Find where the given text appears and provide that cell's center as [x, y] coordinate. 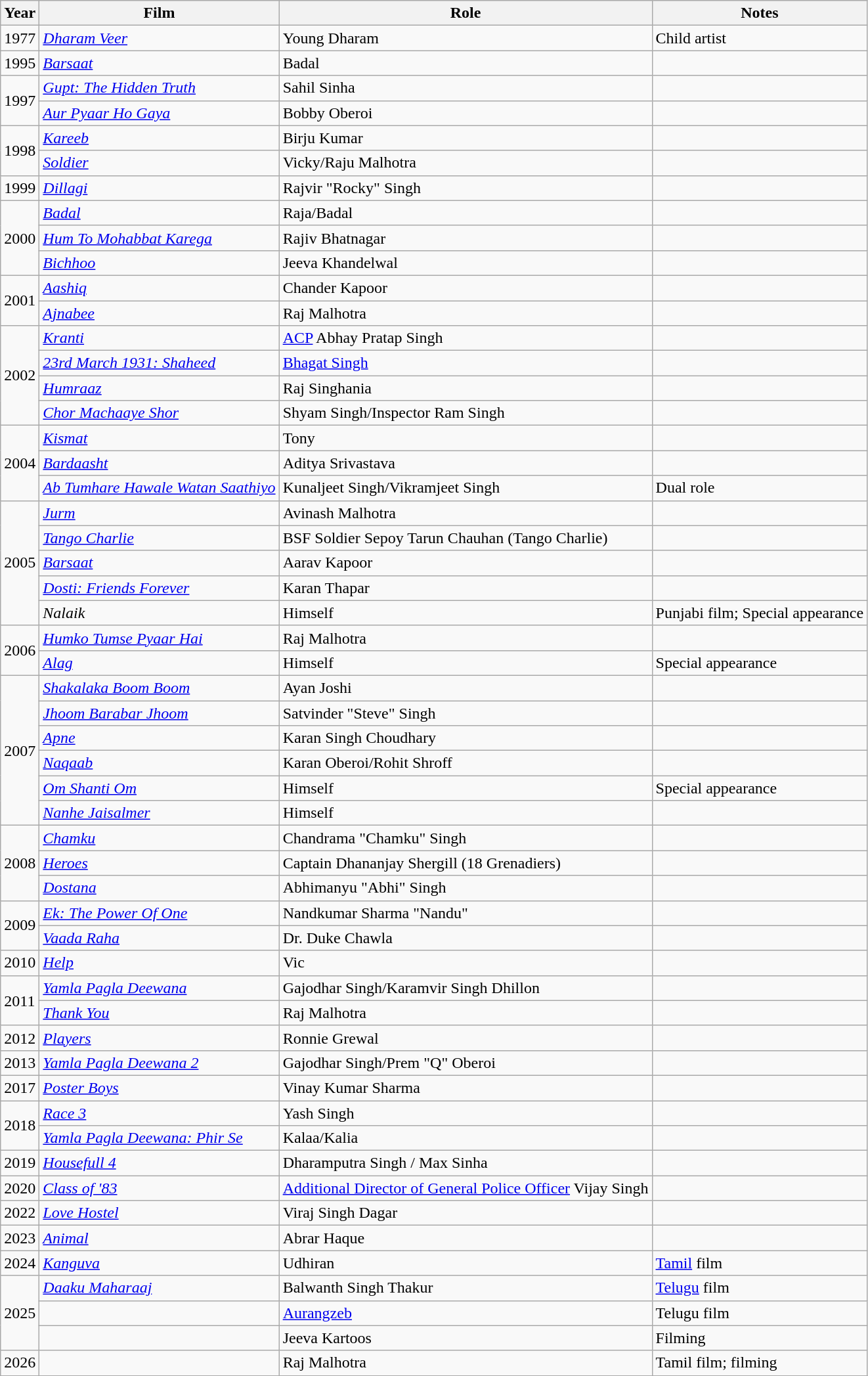
Race 3 [159, 1113]
Young Dharam [466, 38]
BSF Soldier Sepoy Tarun Chauhan (Tango Charlie) [466, 538]
Housefull 4 [159, 1163]
Hum To Mohabbat Karega [159, 238]
Animal [159, 1238]
Gupt: The Hidden Truth [159, 88]
1999 [20, 188]
Aur Pyaar Ho Gaya [159, 113]
Vaada Raha [159, 938]
Humraaz [159, 388]
Raj Singhania [466, 388]
2006 [20, 650]
Dharam Veer [159, 38]
Viraj Singh Dagar [466, 1213]
2024 [20, 1263]
Sahil Sinha [466, 88]
Daaku Maharaaj [159, 1288]
Kareeb [159, 138]
Dual role [760, 488]
Karan Oberoi/Rohit Shroff [466, 763]
Ajnabee [159, 313]
2005 [20, 563]
Kanguva [159, 1263]
Tamil film [760, 1263]
Kunaljeet Singh/Vikramjeet Singh [466, 488]
Karan Singh Choudhary [466, 738]
Bhagat Singh [466, 363]
2023 [20, 1238]
2004 [20, 463]
Chor Machaaye Shor [159, 413]
Tony [466, 438]
2025 [20, 1313]
Nanhe Jaisalmer [159, 813]
Ab Tumhare Hawale Watan Saathiyo [159, 488]
Class of '83 [159, 1188]
2009 [20, 925]
Aarav Kapoor [466, 563]
Jeeva Kartoos [466, 1338]
Alag [159, 663]
Tamil film; filming [760, 1363]
Ayan Joshi [466, 688]
Kranti [159, 338]
Dosti: Friends Forever [159, 588]
Satvinder "Steve" Singh [466, 713]
1977 [20, 38]
2020 [20, 1188]
1997 [20, 100]
Additional Director of General Police Officer Vijay Singh [466, 1188]
Notes [760, 13]
Ek: The Power Of One [159, 913]
2013 [20, 1063]
Rajiv Bhatnagar [466, 238]
Nandkumar Sharma "Nandu" [466, 913]
Year [20, 13]
Bichhoo [159, 263]
Udhiran [466, 1263]
Dr. Duke Chawla [466, 938]
Humko Tumse Pyaar Hai [159, 638]
Dillagi [159, 188]
Aurangzeb [466, 1313]
2017 [20, 1088]
Shyam Singh/Inspector Ram Singh [466, 413]
Kalaa/Kalia [466, 1138]
1995 [20, 63]
2000 [20, 238]
Kismat [159, 438]
2012 [20, 1038]
Tango Charlie [159, 538]
Ronnie Grewal [466, 1038]
Shakalaka Boom Boom [159, 688]
23rd March 1931: Shaheed [159, 363]
Punjabi film; Special appearance [760, 613]
Aashiq [159, 288]
Abhimanyu "Abhi" Singh [466, 888]
ACP Abhay Pratap Singh [466, 338]
2019 [20, 1163]
1998 [20, 150]
Naqaab [159, 763]
Om Shanti Om [159, 788]
Captain Dhananjay Shergill (18 Grenadiers) [466, 863]
Filming [760, 1338]
2010 [20, 963]
Role [466, 13]
2001 [20, 300]
Soldier [159, 163]
Child artist [760, 38]
Nalaik [159, 613]
2011 [20, 1000]
Film [159, 13]
2002 [20, 376]
Players [159, 1038]
2008 [20, 863]
Poster Boys [159, 1088]
Balwanth Singh Thakur [466, 1288]
Bardaasht [159, 463]
Thank You [159, 1013]
Jeeva Khandelwal [466, 263]
2026 [20, 1363]
Jhoom Barabar Jhoom [159, 713]
2022 [20, 1213]
Vicky/Raju Malhotra [466, 163]
Avinash Malhotra [466, 513]
Chandrama "Chamku" Singh [466, 838]
Yamla Pagla Deewana: Phir Se [159, 1138]
Gajodhar Singh/Prem "Q" Oberoi [466, 1063]
2007 [20, 750]
Help [159, 963]
Yash Singh [466, 1113]
2018 [20, 1126]
Vinay Kumar Sharma [466, 1088]
Raja/Badal [466, 213]
Bobby Oberoi [466, 113]
Karan Thapar [466, 588]
Aditya Srivastava [466, 463]
Heroes [159, 863]
Abrar Haque [466, 1238]
Yamla Pagla Deewana [159, 988]
Vic [466, 963]
Chamku [159, 838]
Love Hostel [159, 1213]
Rajvir "Rocky" Singh [466, 188]
Dharamputra Singh / Max Sinha [466, 1163]
Yamla Pagla Deewana 2 [159, 1063]
Birju Kumar [466, 138]
Apne [159, 738]
Chander Kapoor [466, 288]
Gajodhar Singh/Karamvir Singh Dhillon [466, 988]
Dostana [159, 888]
Jurm [159, 513]
